Identify which cell holds the provided text, then report its [X, Y] central coordinate. 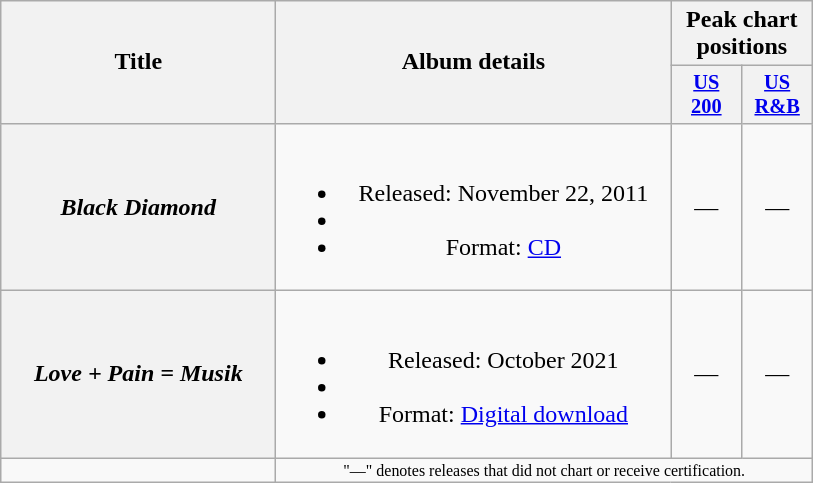
US R&B [778, 95]
Released: October 2021Format: Digital download [474, 374]
Album details [474, 62]
Released: November 22, 2011Format: CD [474, 206]
US 200 [706, 95]
Love + Pain = Musik [138, 374]
Title [138, 62]
Black Diamond [138, 206]
"—" denotes releases that did not chart or receive certification. [544, 470]
Peak chart positions [742, 34]
